Search for the cell housing the specified text and yield its [x, y] center coordinate. 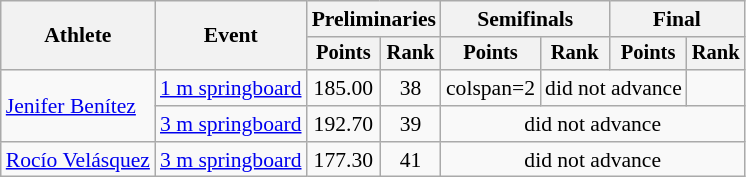
Final [676, 19]
colspan=2 [490, 88]
3 m springboard [231, 124]
192.70 [344, 124]
Jenifer Benítez [78, 106]
Event [231, 36]
Athlete [78, 36]
Semifinals [525, 19]
185.00 [344, 88]
38 [410, 88]
Preliminaries [374, 19]
1 m springboard [231, 88]
39 [410, 124]
